Pinpoint the cell where the given text exists, returning its (X, Y) midpoint coordinate. 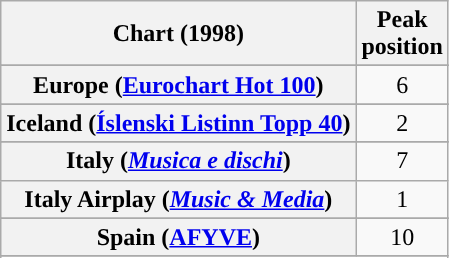
6 (402, 85)
1 (402, 199)
Iceland (Íslenski Listinn Topp 40) (178, 123)
Italy (Musica e dischi) (178, 161)
2 (402, 123)
Europe (Eurochart Hot 100) (178, 85)
Chart (1998) (178, 34)
Italy Airplay (Music & Media) (178, 199)
Spain (AFYVE) (178, 237)
10 (402, 237)
7 (402, 161)
Peakposition (402, 34)
